Scan for the cell matching the given text and deliver its (x, y) coordinate at center. 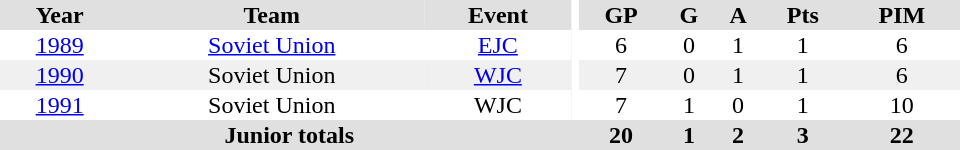
10 (902, 105)
1989 (60, 45)
Pts (803, 15)
2 (738, 135)
Event (498, 15)
20 (622, 135)
22 (902, 135)
Junior totals (290, 135)
A (738, 15)
Year (60, 15)
1991 (60, 105)
G (690, 15)
EJC (498, 45)
GP (622, 15)
Team (272, 15)
3 (803, 135)
PIM (902, 15)
1990 (60, 75)
